For the text-containing cell, return its midpoint in (X, Y) coordinate format. 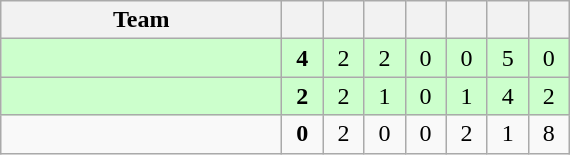
8 (548, 134)
5 (508, 58)
Team (142, 20)
